Identify which cell holds the provided text, then report its [x, y] central coordinate. 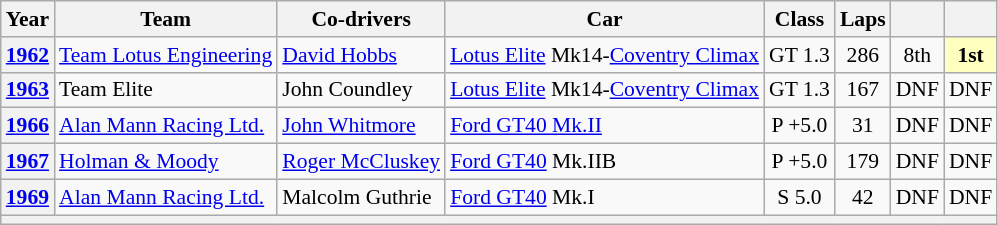
Car [604, 19]
1962 [28, 55]
Co-drivers [361, 19]
S 5.0 [800, 197]
286 [863, 55]
Laps [863, 19]
Ford GT40 Mk.II [604, 126]
Team Elite [166, 90]
David Hobbs [361, 55]
1963 [28, 90]
Year [28, 19]
1966 [28, 126]
1967 [28, 162]
Team Lotus Engineering [166, 55]
31 [863, 126]
Team [166, 19]
1st [970, 55]
John Whitmore [361, 126]
Malcolm Guthrie [361, 197]
179 [863, 162]
1969 [28, 197]
167 [863, 90]
Roger McCluskey [361, 162]
John Coundley [361, 90]
Ford GT40 Mk.IIB [604, 162]
42 [863, 197]
Holman & Moody [166, 162]
Ford GT40 Mk.I [604, 197]
Class [800, 19]
8th [918, 55]
